Find where the given text appears and provide that cell's center as (x, y) coordinate. 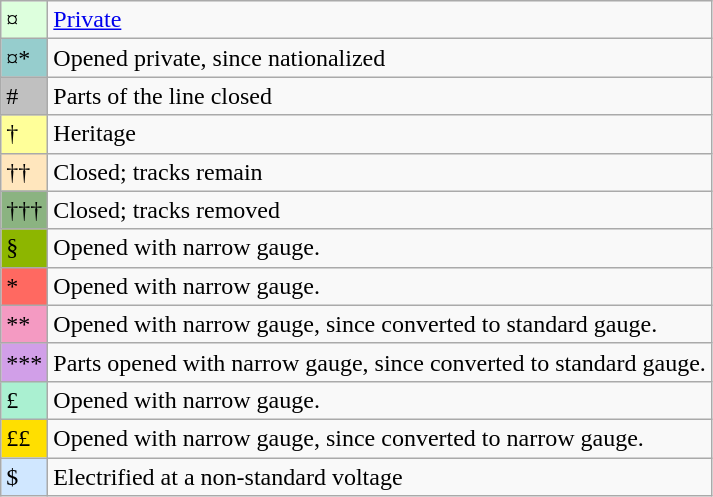
†† (24, 172)
Opened with narrow gauge, since converted to standard gauge. (380, 324)
$ (24, 477)
Parts opened with narrow gauge, since converted to standard gauge. (380, 362)
Private (380, 20)
¤* (24, 58)
Heritage (380, 134)
§ (24, 248)
Opened private, since nationalized (380, 58)
** (24, 324)
¤ (24, 20)
Closed; tracks removed (380, 210)
££ (24, 438)
* (24, 286)
Parts of the line closed (380, 96)
£ (24, 400)
*** (24, 362)
Closed; tracks remain (380, 172)
# (24, 96)
Electrified at a non-standard voltage (380, 477)
† (24, 134)
††† (24, 210)
Opened with narrow gauge, since converted to narrow gauge. (380, 438)
